Determine the [x, y] coordinate at the center of the cell enclosing the given text.  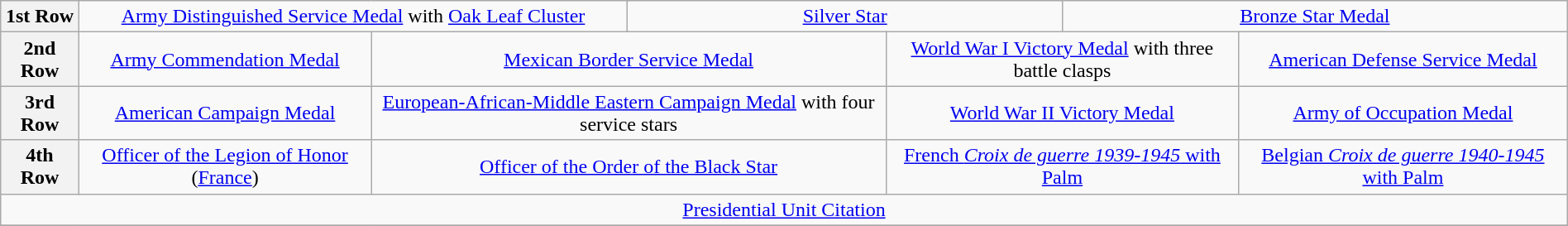
Silver Star [845, 17]
Bronze Star Medal [1315, 17]
Presidential Unit Citation [784, 209]
3rd Row [40, 113]
European-African-Middle Eastern Campaign Medal with four service stars [629, 113]
2nd Row [40, 60]
Army of Occupation Medal [1403, 113]
Army Distinguished Service Medal with Oak Leaf Cluster [353, 17]
French Croix de guerre 1939-1945 with Palm [1062, 167]
Officer of the Order of the Black Star [629, 167]
Army Commendation Medal [225, 60]
World War II Victory Medal [1062, 113]
4th Row [40, 167]
American Campaign Medal [225, 113]
Mexican Border Service Medal [629, 60]
Officer of the Legion of Honor (France) [225, 167]
1st Row [40, 17]
American Defense Service Medal [1403, 60]
Belgian Croix de guerre 1940-1945 with Palm [1403, 167]
World War I Victory Medal with three battle clasps [1062, 60]
